Pinpoint the cell where the given text exists, returning its [x, y] midpoint coordinate. 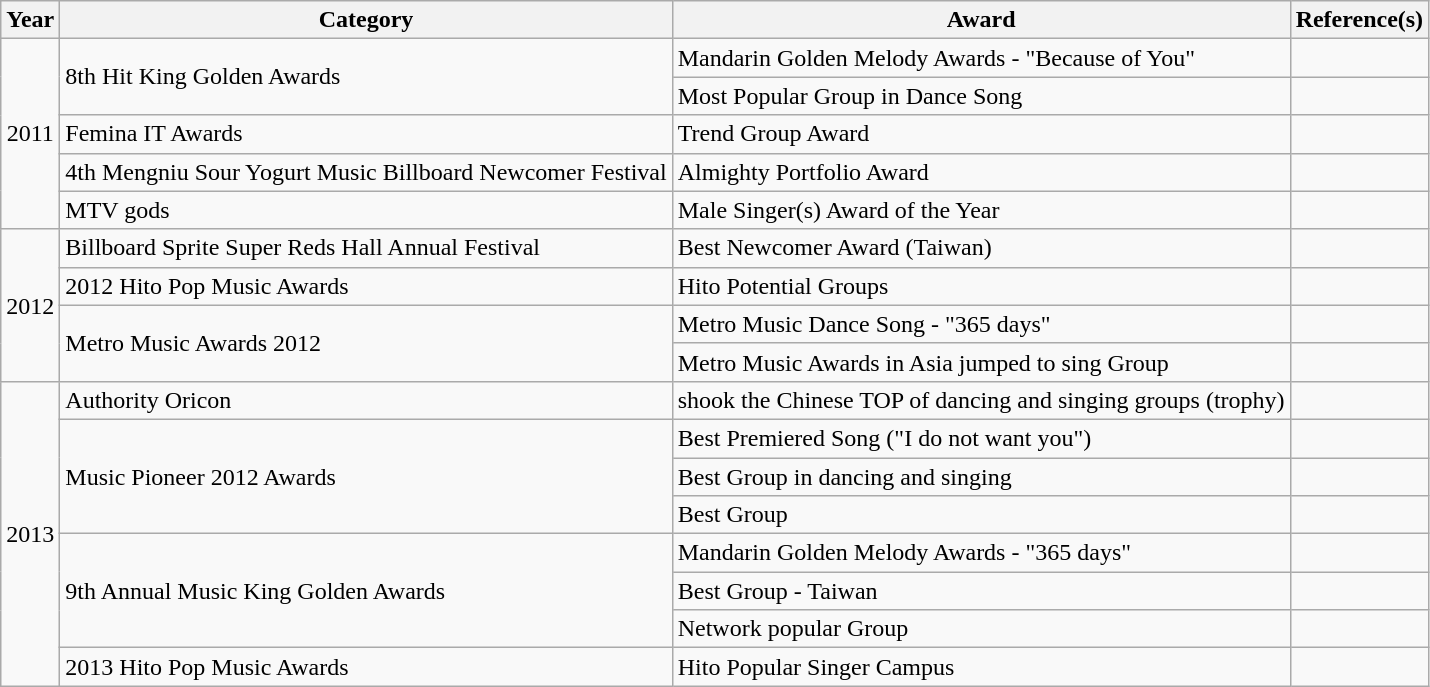
Award [981, 20]
Metro Music Awards 2012 [366, 343]
Hito Popular Singer Campus [981, 667]
Metro Music Dance Song - "365 days" [981, 324]
Trend Group Award [981, 134]
2013 [30, 533]
Most Popular Group in Dance Song [981, 96]
Network popular Group [981, 629]
4th Mengniu Sour Yogurt Music Billboard Newcomer Festival [366, 172]
Category [366, 20]
Almighty Portfolio Award [981, 172]
Music Pioneer 2012 Awards [366, 476]
shook the Chinese TOP of dancing and singing groups (trophy) [981, 400]
Authority Oricon [366, 400]
Reference(s) [1360, 20]
2013 Hito Pop Music Awards [366, 667]
2012 Hito Pop Music Awards [366, 286]
2012 [30, 305]
Year [30, 20]
Metro Music Awards in Asia jumped to sing Group [981, 362]
MTV gods [366, 210]
Femina IT Awards [366, 134]
Mandarin Golden Melody Awards - "Because of You" [981, 58]
Male Singer(s) Award of the Year [981, 210]
8th Hit King Golden Awards [366, 77]
Hito Potential Groups [981, 286]
9th Annual Music King Golden Awards [366, 591]
Best Newcomer Award (Taiwan) [981, 248]
Best Group in dancing and singing [981, 477]
Billboard Sprite Super Reds Hall Annual Festival [366, 248]
Best Group - Taiwan [981, 591]
Mandarin Golden Melody Awards - "365 days" [981, 553]
Best Premiered Song ("I do not want you") [981, 438]
Best Group [981, 515]
2011 [30, 134]
